Extract the [x, y] coordinate from the center of the cell holding the provided text.  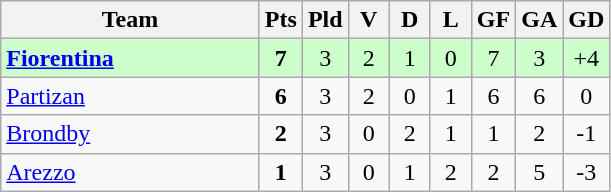
Pld [325, 20]
-3 [586, 172]
V [368, 20]
5 [540, 172]
-1 [586, 134]
GD [586, 20]
Brondby [130, 134]
Partizan [130, 96]
GA [540, 20]
D [410, 20]
Fiorentina [130, 58]
Arezzo [130, 172]
GF [493, 20]
+4 [586, 58]
L [450, 20]
Pts [280, 20]
Team [130, 20]
